Pinpoint the cell where the given text exists, returning its [X, Y] midpoint coordinate. 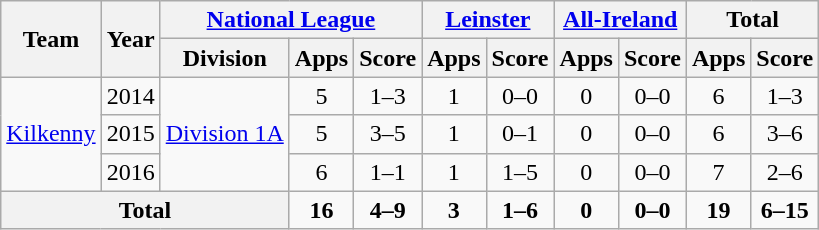
2016 [130, 172]
2–6 [785, 172]
1–1 [388, 172]
0–1 [520, 134]
2014 [130, 96]
3 [454, 210]
Team [51, 39]
Year [130, 39]
2015 [130, 134]
Kilkenny [51, 134]
4–9 [388, 210]
3–5 [388, 134]
Division [224, 58]
1–6 [520, 210]
1–5 [520, 172]
16 [321, 210]
19 [718, 210]
Division 1A [224, 134]
7 [718, 172]
6–15 [785, 210]
All-Ireland [620, 20]
3–6 [785, 134]
Leinster [488, 20]
National League [290, 20]
